Detect which cell encompasses the target text, then output its [x, y] center coordinate. 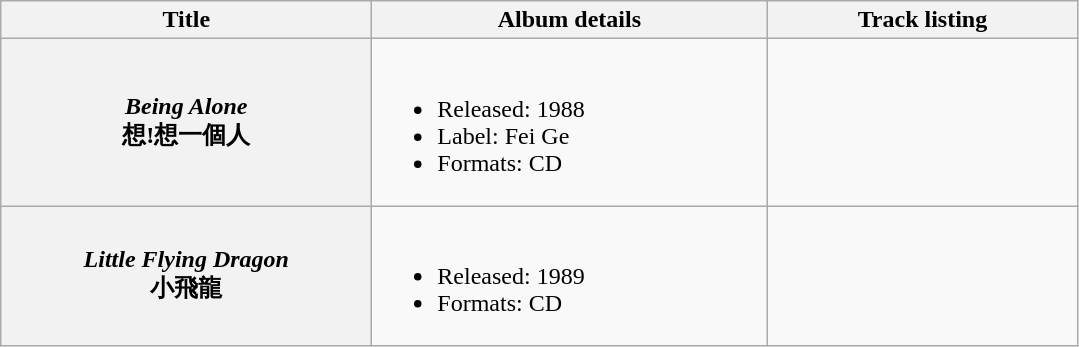
Title [186, 20]
Released: 1988Label: Fei GeFormats: CD [570, 122]
Little Flying Dragon 小飛龍 [186, 276]
Being Alone 想!想一個人 [186, 122]
Track listing [922, 20]
Released: 1989Formats: CD [570, 276]
Album details [570, 20]
